Provide the (X, Y) coordinate of the cell's center where the given text is located.  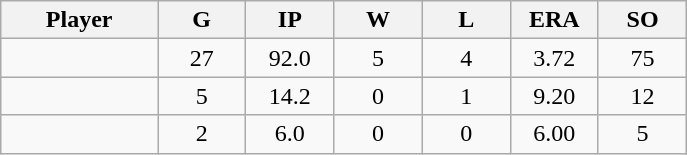
ERA (554, 20)
2 (202, 134)
IP (290, 20)
27 (202, 58)
4 (466, 58)
9.20 (554, 96)
3.72 (554, 58)
6.0 (290, 134)
14.2 (290, 96)
92.0 (290, 58)
6.00 (554, 134)
W (378, 20)
75 (642, 58)
G (202, 20)
Player (80, 20)
12 (642, 96)
SO (642, 20)
L (466, 20)
1 (466, 96)
